Provide the (x, y) coordinate of the cell's center where the given text is located.  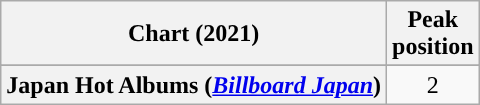
Japan Hot Albums (Billboard Japan) (194, 85)
Peakposition (433, 34)
Chart (2021) (194, 34)
2 (433, 85)
